Scan for the cell matching the given text and deliver its [X, Y] coordinate at center. 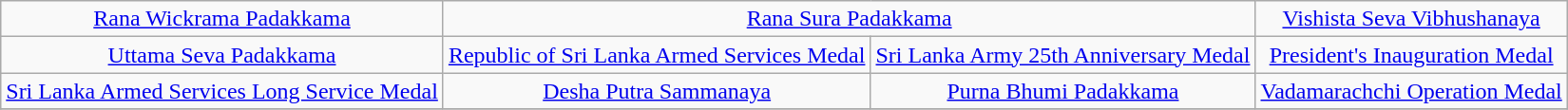
Purna Bhumi Padakkama [1062, 91]
Republic of Sri Lanka Armed Services Medal [657, 55]
Vadamarachchi Operation Medal [1411, 91]
Rana Sura Padakkama [850, 19]
Vishista Seva Vibhushanaya [1411, 19]
Sri Lanka Army 25th Anniversary Medal [1062, 55]
Rana Wickrama Padakkama [222, 19]
President's Inauguration Medal [1411, 55]
Uttama Seva Padakkama [222, 55]
Sri Lanka Armed Services Long Service Medal [222, 91]
Desha Putra Sammanaya [657, 91]
